Detect which cell encompasses the target text, then output its (X, Y) center coordinate. 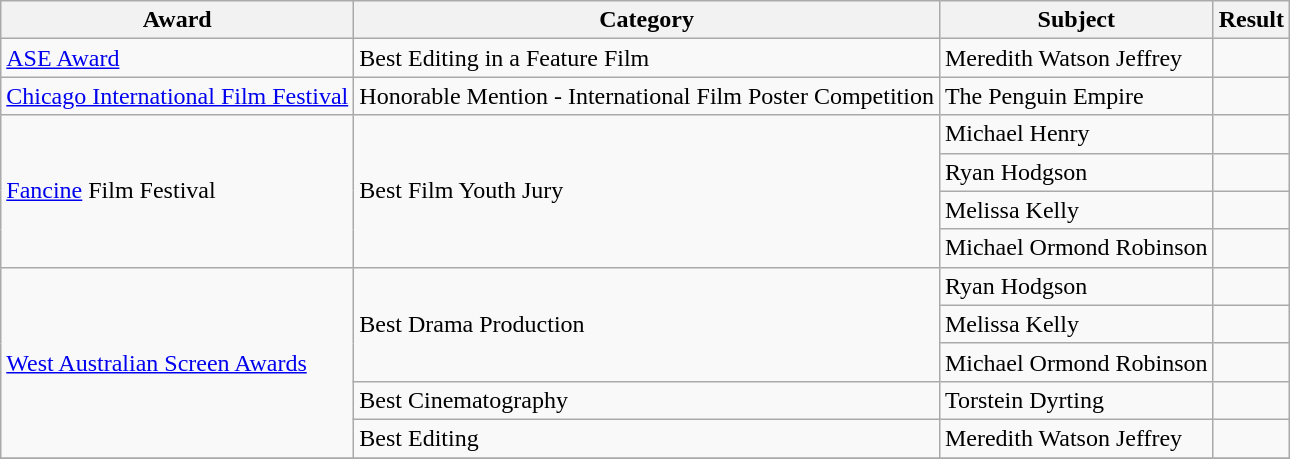
Best Cinematography (647, 400)
Torstein Dyrting (1076, 400)
ASE Award (178, 58)
Chicago International Film Festival (178, 96)
Michael Henry (1076, 134)
Result (1251, 20)
Best Film Youth Jury (647, 191)
Award (178, 20)
Subject (1076, 20)
Category (647, 20)
Best Drama Production (647, 324)
West Australian Screen Awards (178, 362)
Fancine Film Festival (178, 191)
Best Editing (647, 438)
Honorable Mention - International Film Poster Competition (647, 96)
The Penguin Empire (1076, 96)
Best Editing in a Feature Film (647, 58)
